From the cell containing the given text, extract its center point as [x, y] coordinate. 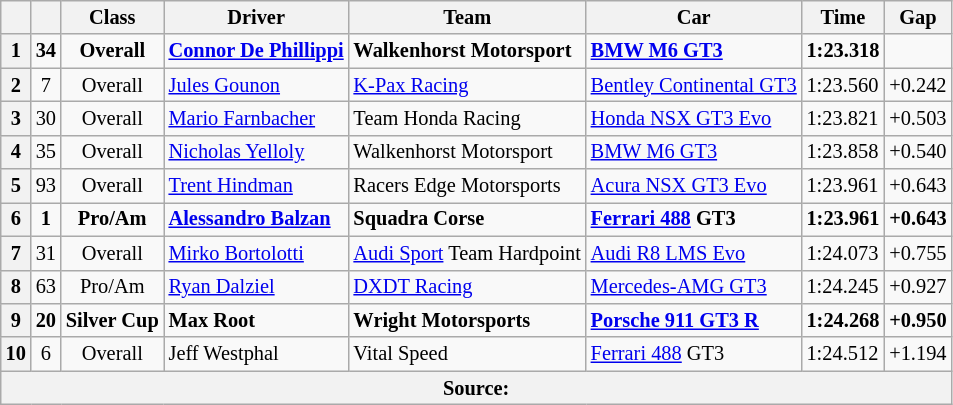
Trent Hindman [256, 186]
30 [46, 118]
Squadra Corse [468, 219]
Audi R8 LMS Evo [694, 253]
9 [16, 320]
1:24.073 [844, 253]
1:24.268 [844, 320]
Mercedes-AMG GT3 [694, 287]
Team [468, 17]
+0.950 [918, 320]
DXDT Racing [468, 287]
1:23.318 [844, 51]
Gap [918, 17]
Alessandro Balzan [256, 219]
Mirko Bortolotti [256, 253]
Vital Speed [468, 354]
+0.503 [918, 118]
+0.242 [918, 85]
Bentley Continental GT3 [694, 85]
+0.755 [918, 253]
+0.540 [918, 152]
1:24.512 [844, 354]
Max Root [256, 320]
Driver [256, 17]
31 [46, 253]
Connor De Phillippi [256, 51]
Nicholas Yelloly [256, 152]
Jeff Westphal [256, 354]
5 [16, 186]
2 [16, 85]
Porsche 911 GT3 R [694, 320]
Ryan Dalziel [256, 287]
35 [46, 152]
Racers Edge Motorsports [468, 186]
Time [844, 17]
Acura NSX GT3 Evo [694, 186]
+0.927 [918, 287]
Wright Motorsports [468, 320]
K-Pax Racing [468, 85]
Silver Cup [112, 320]
1:23.858 [844, 152]
1:24.245 [844, 287]
4 [16, 152]
20 [46, 320]
Car [694, 17]
1:23.560 [844, 85]
63 [46, 287]
1:23.821 [844, 118]
8 [16, 287]
Audi Sport Team Hardpoint [468, 253]
10 [16, 354]
Team Honda Racing [468, 118]
+1.194 [918, 354]
Mario Farnbacher [256, 118]
34 [46, 51]
Source: [476, 388]
93 [46, 186]
3 [16, 118]
Class [112, 17]
Honda NSX GT3 Evo [694, 118]
Jules Gounon [256, 85]
